Output the (x, y) coordinate of the center of the cell containing the given text.  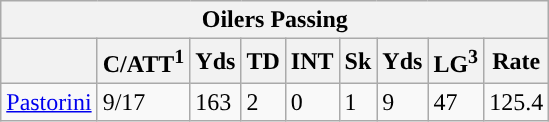
Oilers Passing (275, 20)
9/17 (144, 102)
1 (358, 102)
47 (456, 102)
TD (263, 62)
2 (263, 102)
C/ATT1 (144, 62)
125.4 (516, 102)
LG3 (456, 62)
0 (312, 102)
Pastorini (49, 102)
9 (402, 102)
Sk (358, 62)
INT (312, 62)
Rate (516, 62)
163 (216, 102)
